Detect which cell encompasses the target text, then output its (x, y) center coordinate. 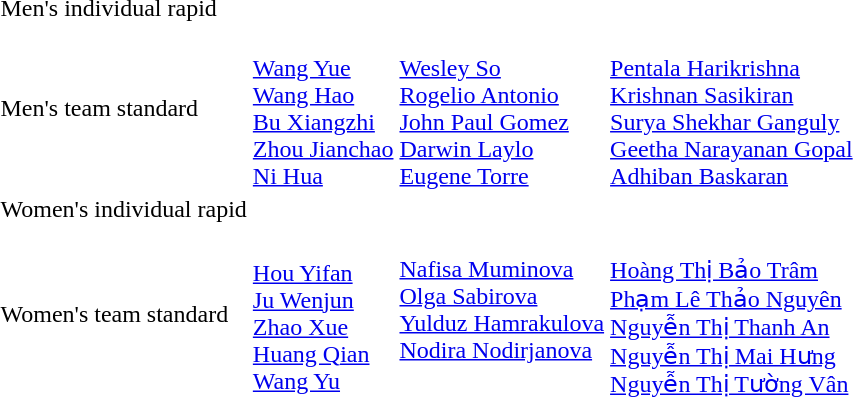
Wang YueWang HaoBu XiangzhiZhou JianchaoNi Hua (323, 108)
Wesley SoRogelio AntonioJohn Paul GomezDarwin LayloEugene Torre (502, 108)
